Determine the (X, Y) coordinate at the center of the cell enclosing the given text.  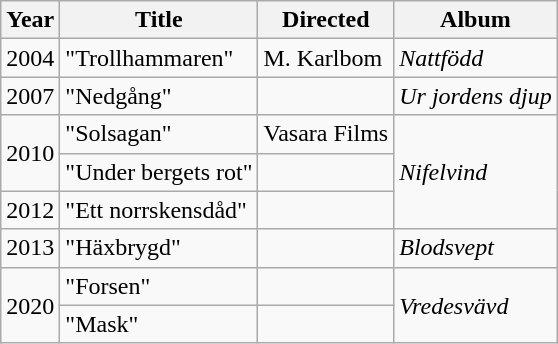
"Häxbrygd" (159, 248)
Nifelvind (476, 172)
Album (476, 20)
"Forsen" (159, 286)
2004 (30, 58)
"Under bergets rot" (159, 172)
2007 (30, 96)
Nattfödd (476, 58)
M. Karlbom (326, 58)
"Trollhammaren" (159, 58)
2013 (30, 248)
Directed (326, 20)
2010 (30, 153)
Vasara Films (326, 134)
"Nedgång" (159, 96)
2020 (30, 305)
Blodsvept (476, 248)
"Mask" (159, 324)
Year (30, 20)
"Ett norrskensdåd" (159, 210)
2012 (30, 210)
Title (159, 20)
"Solsagan" (159, 134)
Vredesvävd (476, 305)
Ur jordens djup (476, 96)
